Return the [X, Y] coordinate for the center point of the cell that contains the specified text.  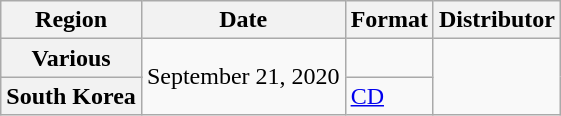
CD [389, 96]
South Korea [72, 96]
Format [389, 20]
Various [72, 58]
September 21, 2020 [243, 77]
Region [72, 20]
Date [243, 20]
Distributor [496, 20]
